Provide the (X, Y) coordinate of the cell's center where the given text is located.  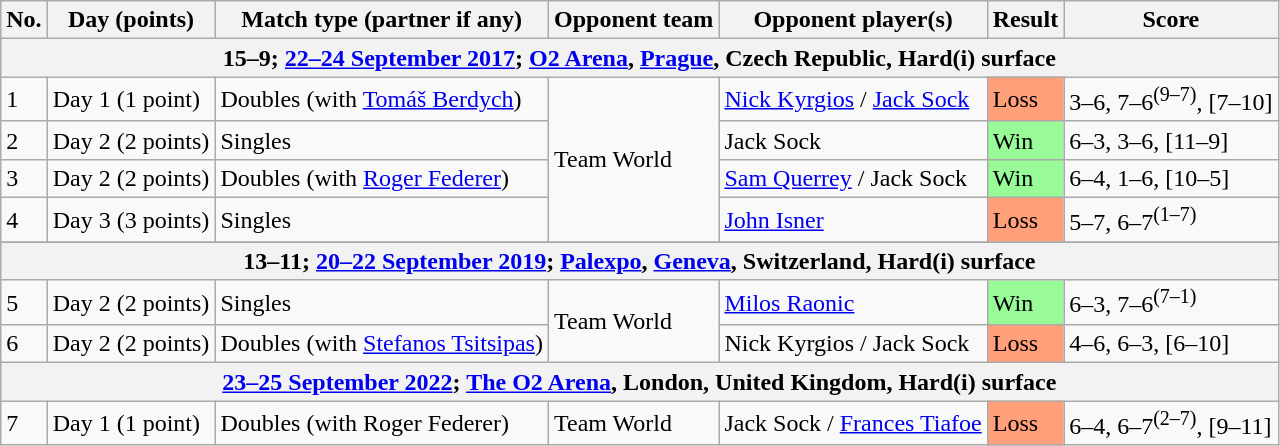
2 (24, 140)
6 (24, 344)
3–6, 7–6(9–7), [7–10] (1171, 100)
5–7, 6–7(1–7) (1171, 220)
6–4, 6–7(2–7), [9–11] (1171, 424)
1 (24, 100)
Doubles (with Tomáš Berdych) (382, 100)
13–11; 20–22 September 2019; Palexpo, Geneva, Switzerland, Hard(i) surface (640, 261)
Jack Sock / Frances Tiafoe (853, 424)
Opponent player(s) (853, 20)
3 (24, 178)
Day 3 (3 points) (131, 220)
Match type (partner if any) (382, 20)
4 (24, 220)
Sam Querrey / Jack Sock (853, 178)
Jack Sock (853, 140)
4–6, 6–3, [6–10] (1171, 344)
6–3, 3–6, [11–9] (1171, 140)
6–4, 1–6, [10–5] (1171, 178)
7 (24, 424)
Doubles (with Stefanos Tsitsipas) (382, 344)
No. (24, 20)
6–3, 7–6(7–1) (1171, 302)
Day (points) (131, 20)
Result (1025, 20)
23–25 September 2022; The O2 Arena, London, United Kingdom, Hard(i) surface (640, 382)
Milos Raonic (853, 302)
Score (1171, 20)
5 (24, 302)
John Isner (853, 220)
15–9; 22–24 September 2017; O2 Arena, Prague, Czech Republic, Hard(i) surface (640, 58)
Opponent team (633, 20)
